Scan for the cell matching the given text and deliver its (x, y) coordinate at center. 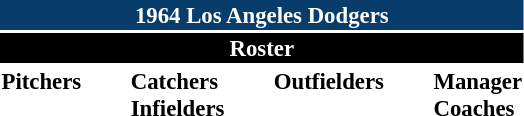
Roster (262, 48)
1964 Los Angeles Dodgers (262, 15)
